Return the (x, y) coordinate for the center point of the cell that contains the specified text.  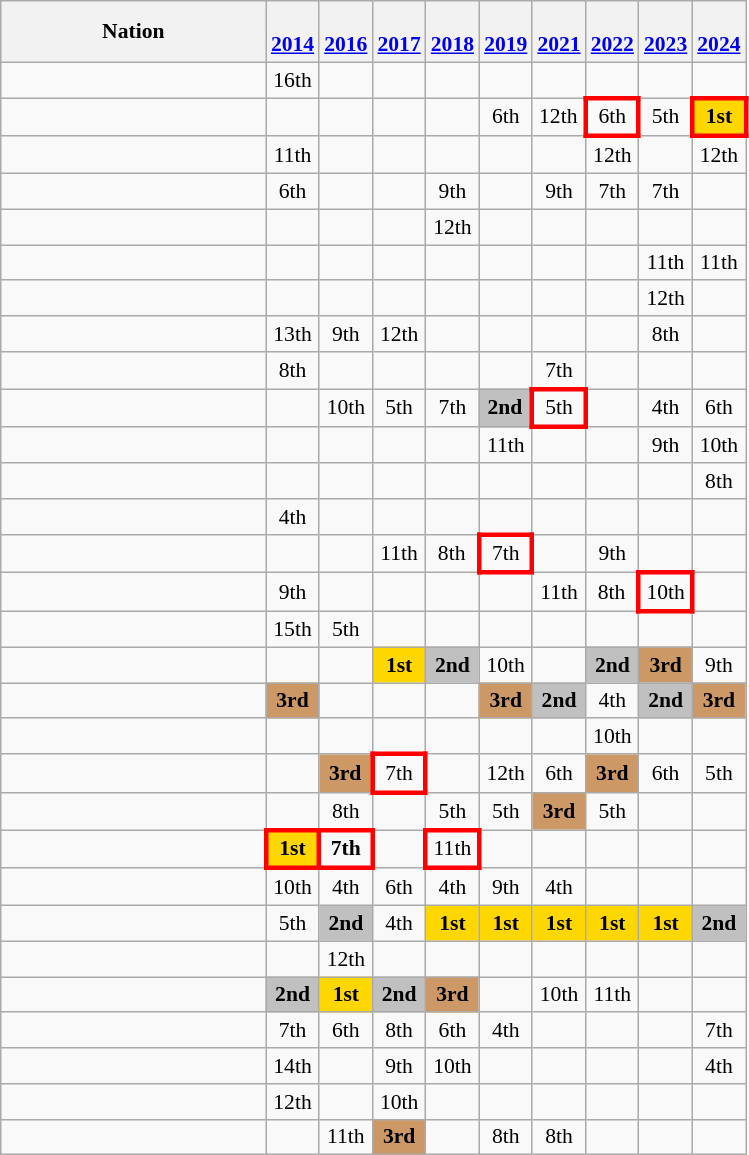
2021 (558, 32)
15th (292, 630)
2024 (718, 32)
2014 (292, 32)
16th (292, 80)
Nation (134, 32)
14th (292, 1066)
2023 (666, 32)
2019 (506, 32)
13th (292, 334)
2017 (398, 32)
2022 (612, 32)
2018 (452, 32)
2016 (346, 32)
